Pinpoint the cell where the given text exists, returning its [X, Y] midpoint coordinate. 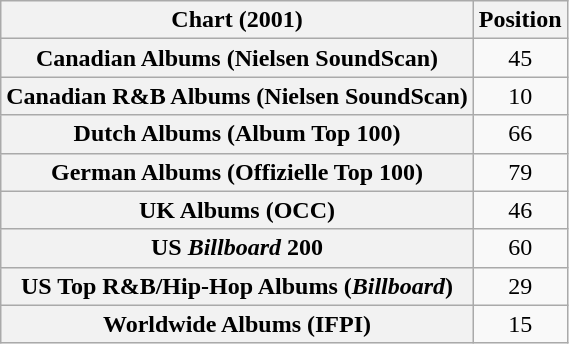
Canadian R&B Albums (Nielsen SoundScan) [238, 96]
Worldwide Albums (IFPI) [238, 324]
10 [520, 96]
Canadian Albums (Nielsen SoundScan) [238, 58]
45 [520, 58]
Dutch Albums (Album Top 100) [238, 134]
60 [520, 248]
US Top R&B/Hip-Hop Albums (Billboard) [238, 286]
29 [520, 286]
66 [520, 134]
US Billboard 200 [238, 248]
German Albums (Offizielle Top 100) [238, 172]
15 [520, 324]
46 [520, 210]
79 [520, 172]
Position [520, 20]
Chart (2001) [238, 20]
UK Albums (OCC) [238, 210]
